Capture the cell that displays the provided text and extract its (x, y) central coordinate. 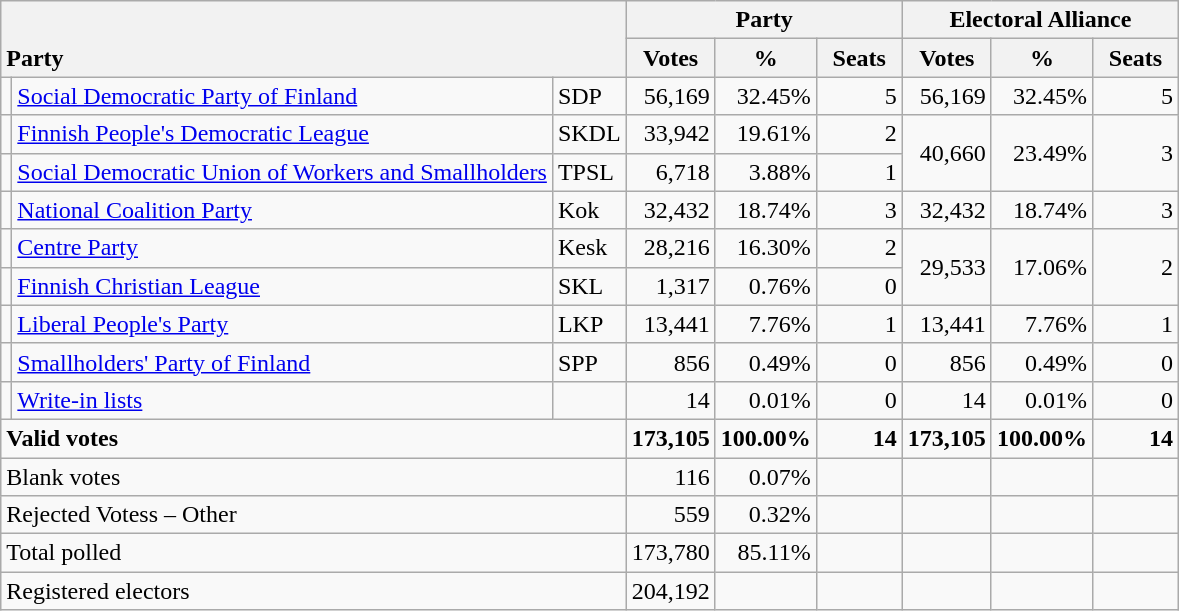
National Coalition Party (282, 210)
6,718 (670, 172)
SKL (589, 286)
Liberal People's Party (282, 324)
40,660 (946, 153)
TPSL (589, 172)
Blank votes (314, 477)
85.11% (766, 553)
Finnish People's Democratic League (282, 134)
0.76% (766, 286)
SPP (589, 362)
Social Democratic Party of Finland (282, 96)
116 (670, 477)
Smallholders' Party of Finland (282, 362)
559 (670, 515)
23.49% (1042, 153)
Social Democratic Union of Workers and Smallholders (282, 172)
17.06% (1042, 267)
Centre Party (282, 248)
SKDL (589, 134)
Electoral Alliance (1040, 20)
19.61% (766, 134)
1,317 (670, 286)
0.32% (766, 515)
29,533 (946, 267)
Rejected Votess – Other (314, 515)
33,942 (670, 134)
3.88% (766, 172)
Finnish Christian League (282, 286)
204,192 (670, 591)
0.07% (766, 477)
Registered electors (314, 591)
Valid votes (314, 438)
Total polled (314, 553)
28,216 (670, 248)
Kesk (589, 248)
Write-in lists (282, 400)
SDP (589, 96)
173,780 (670, 553)
LKP (589, 324)
Kok (589, 210)
16.30% (766, 248)
